For the text-containing cell, return its midpoint in [X, Y] coordinate format. 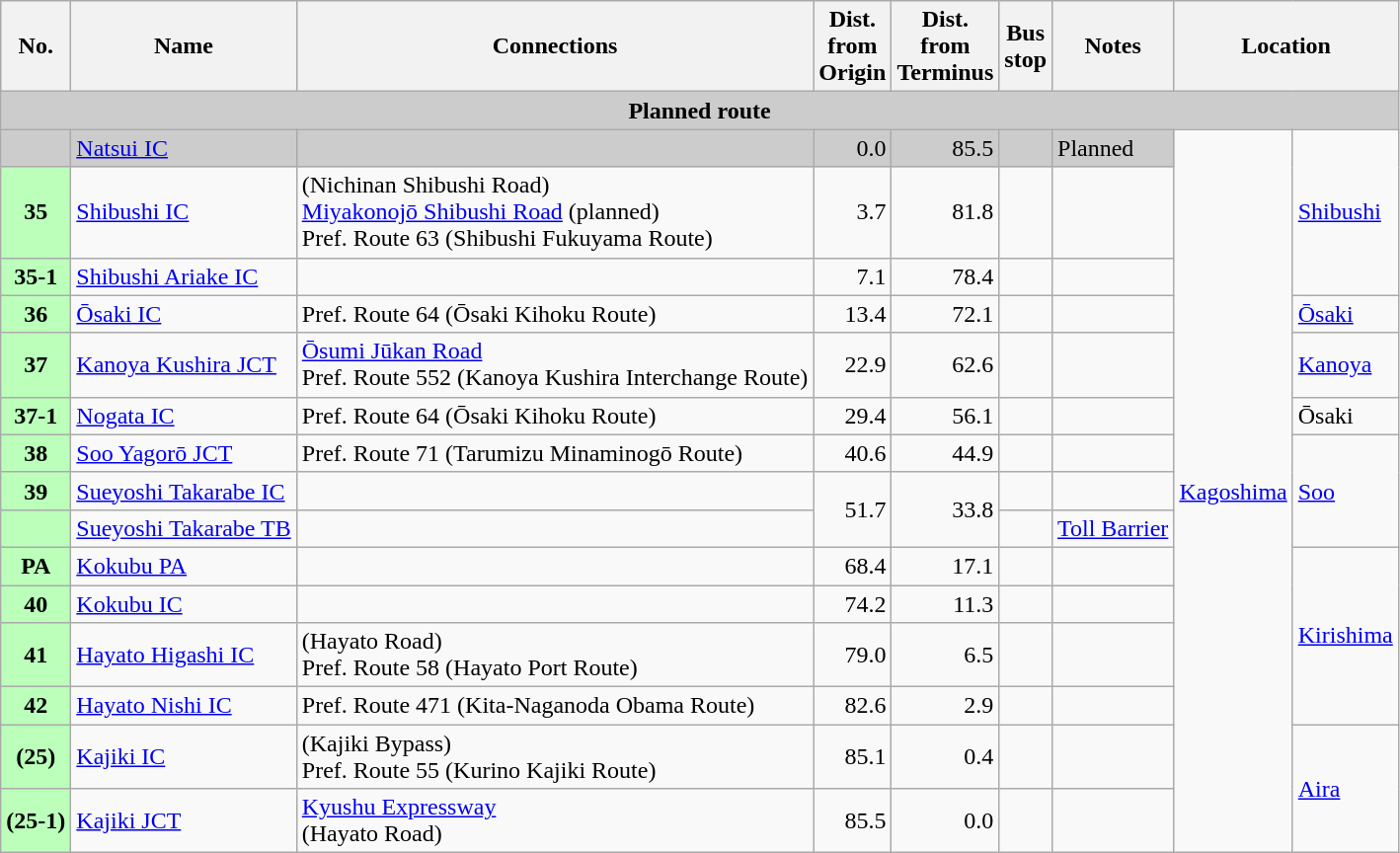
PA [36, 566]
Busstop [1026, 46]
Dist.fromTerminus [946, 46]
79.0 [853, 656]
62.6 [946, 365]
Kajiki IC [184, 756]
3.7 [853, 212]
Soo [1345, 491]
Name [184, 46]
Natsui IC [184, 148]
0.4 [946, 756]
Planned route [700, 111]
68.4 [853, 566]
Connections [555, 46]
Nogata IC [184, 416]
Kagoshima [1233, 492]
72.1 [946, 314]
36 [36, 314]
Aira [1345, 789]
Kokubu IC [184, 603]
Dist.fromOrigin [853, 46]
(Nichinan Shibushi Road)Miyakonojō Shibushi Road (planned)Pref. Route 63 (Shibushi Fukuyama Route) [555, 212]
Pref. Route 71 (Tarumizu Minaminogō Route) [555, 453]
Ōsaki IC [184, 314]
Sueyoshi Takarabe TB [184, 528]
6.5 [946, 656]
13.4 [853, 314]
(Kajiki Bypass)Pref. Route 55 (Kurino Kajiki Route) [555, 756]
Kajiki JCT [184, 821]
82.6 [853, 706]
38 [36, 453]
Toll Barrier [1114, 528]
56.1 [946, 416]
40.6 [853, 453]
2.9 [946, 706]
35-1 [36, 276]
Kokubu PA [184, 566]
Planned [1114, 148]
37-1 [36, 416]
85.1 [853, 756]
51.7 [853, 509]
40 [36, 603]
42 [36, 706]
Ōsumi Jūkan RoadPref. Route 552 (Kanoya Kushira Interchange Route) [555, 365]
Location [1285, 46]
35 [36, 212]
Shibushi [1345, 212]
Hayato Nishi IC [184, 706]
Hayato Higashi IC [184, 656]
11.3 [946, 603]
33.8 [946, 509]
78.4 [946, 276]
(25) [36, 756]
Kanoya [1345, 365]
Sueyoshi Takarabe IC [184, 491]
81.8 [946, 212]
22.9 [853, 365]
(25-1) [36, 821]
Kyushu Expressway (Hayato Road) [555, 821]
41 [36, 656]
37 [36, 365]
Shibushi IC [184, 212]
No. [36, 46]
17.1 [946, 566]
Kanoya Kushira JCT [184, 365]
44.9 [946, 453]
7.1 [853, 276]
74.2 [853, 603]
(Hayato Road)Pref. Route 58 (Hayato Port Route) [555, 656]
Pref. Route 471 (Kita-Naganoda Obama Route) [555, 706]
Notes [1114, 46]
Shibushi Ariake IC [184, 276]
29.4 [853, 416]
Kirishima [1345, 636]
Soo Yagorō JCT [184, 453]
39 [36, 491]
